Return [X, Y] of the center of cell containing provided text 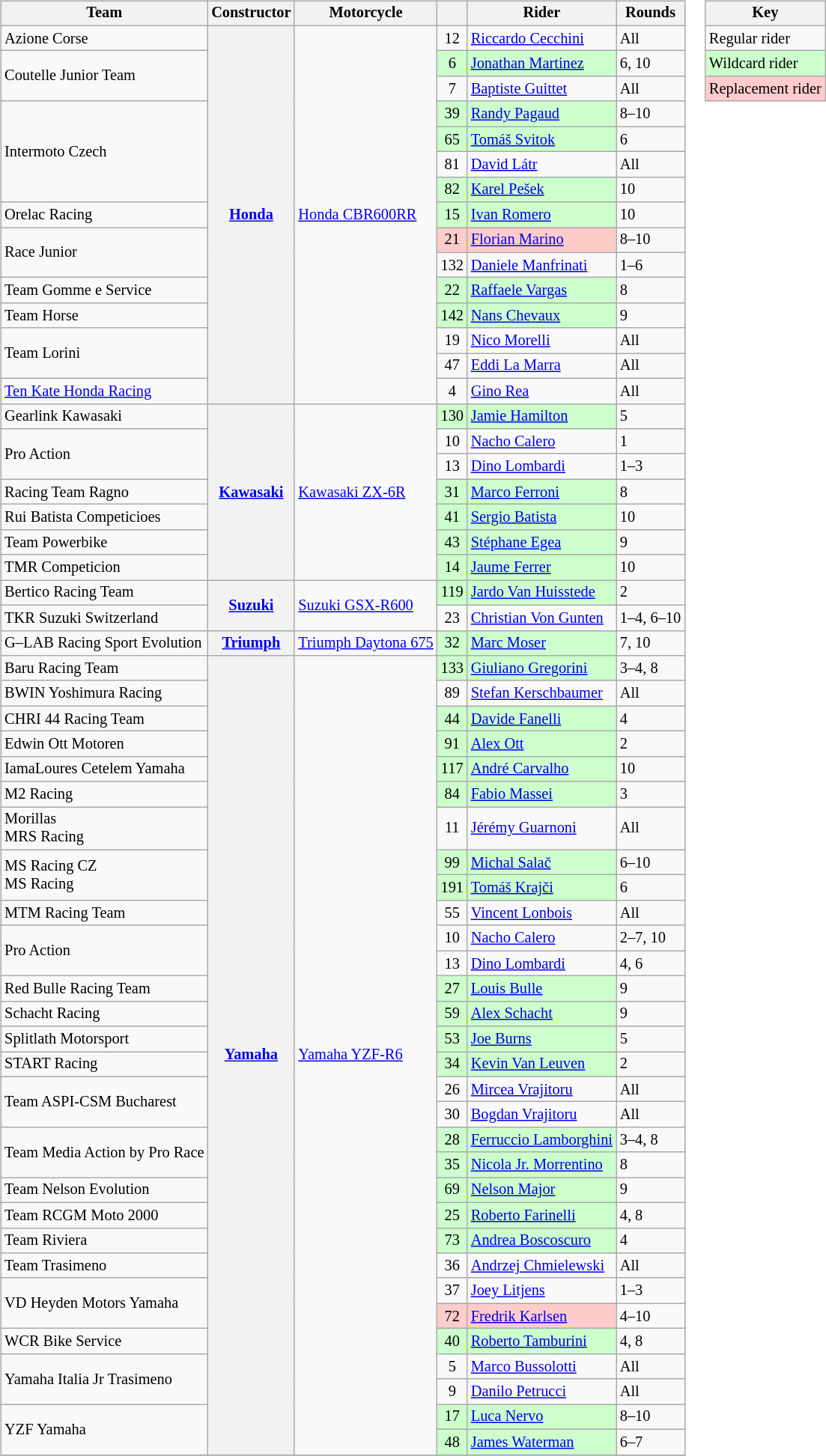
Ten Kate Honda Racing [104, 391]
Honda [251, 214]
VD Heyden Motors Yamaha [104, 1303]
Constructor [251, 13]
Marco Bussolotti [542, 1366]
14 [452, 567]
Mircea Vrajitoru [542, 1089]
G–LAB Racing Sport Evolution [104, 643]
Edwin Ott Motoren [104, 744]
Roberto Tamburini [542, 1341]
Joey Litjens [542, 1291]
Christian Von Gunten [542, 618]
27 [452, 989]
Key [765, 13]
Schacht Racing [104, 1014]
59 [452, 1014]
Riccardo Cecchini [542, 38]
Sergio Batista [542, 517]
James Waterman [542, 1442]
Nicola Jr. Morrentino [542, 1165]
Wildcard rider [765, 64]
Honda CBR600RR [365, 214]
Kawasaki ZX-6R [365, 492]
Alex Schacht [542, 1014]
Jonathan Martinez [542, 64]
25 [452, 1215]
6–10 [650, 862]
Danilo Petrucci [542, 1392]
Azione Corse [104, 38]
Luca Nervo [542, 1417]
3 [650, 794]
Eddi La Marra [542, 366]
Jaume Ferrer [542, 567]
119 [452, 593]
26 [452, 1089]
Team Gomme e Service [104, 290]
7, 10 [650, 643]
Tomáš Krajči [542, 888]
Davide Fanelli [542, 719]
START Racing [104, 1064]
133 [452, 668]
IamaLoures Cetelem Yamaha [104, 769]
MorillasMRS Racing [104, 829]
Marco Ferroni [542, 492]
TKR Suzuki Switzerland [104, 618]
MTM Racing Team [104, 913]
Vincent Lonbois [542, 913]
Team Nelson Evolution [104, 1190]
Stefan Kerschbaumer [542, 693]
Triumph Daytona 675 [365, 643]
Kevin Van Leuven [542, 1064]
Andrea Boscoscuro [542, 1240]
Ivan Romero [542, 215]
Racing Team Ragno [104, 492]
M2 Racing [104, 794]
David Látr [542, 165]
Regular rider [765, 38]
Jamie Hamilton [542, 416]
Florian Marino [542, 240]
130 [452, 416]
Nans Chevaux [542, 316]
6, 10 [650, 64]
22 [452, 290]
Gearlink Kawasaki [104, 416]
Team ASPI-CSM Bucharest [104, 1102]
35 [452, 1165]
Team Horse [104, 316]
Randy Pagaud [542, 114]
Joe Burns [542, 1039]
21 [452, 240]
73 [452, 1240]
Karel Pešek [542, 189]
Splitlath Motorsport [104, 1039]
Rider [542, 13]
Raffaele Vargas [542, 290]
69 [452, 1190]
132 [452, 265]
191 [452, 888]
Coutelle Junior Team [104, 76]
Baptiste Guittet [542, 89]
28 [452, 1140]
53 [452, 1039]
55 [452, 913]
Daniele Manfrinati [542, 265]
Team Media Action by Pro Race [104, 1153]
BWIN Yoshimura Racing [104, 693]
YZF Yamaha [104, 1430]
Suzuki GSX-R600 [365, 605]
Yamaha Italia Jr Trasimeno [104, 1379]
84 [452, 794]
40 [452, 1341]
Ferruccio Lamborghini [542, 1140]
Michal Salač [542, 862]
Team Trasimeno [104, 1266]
Giuliano Gregorini [542, 668]
Suzuki [251, 605]
31 [452, 492]
Bertico Racing Team [104, 593]
Team Riviera [104, 1240]
30 [452, 1115]
34 [452, 1064]
117 [452, 769]
Baru Racing Team [104, 668]
23 [452, 618]
Kawasaki [251, 492]
Team [104, 13]
Roberto Farinelli [542, 1215]
6–7 [650, 1442]
André Carvalho [542, 769]
4–10 [650, 1316]
Andrzej Chmielewski [542, 1266]
43 [452, 542]
37 [452, 1291]
1–6 [650, 265]
1–4, 6–10 [650, 618]
81 [452, 165]
Triumph [251, 643]
Jérémy Guarnoni [542, 829]
MS Racing CZMS Racing [104, 874]
1 [650, 442]
Intermoto Czech [104, 151]
Yamaha YZF-R6 [365, 1056]
Fabio Massei [542, 794]
Gino Rea [542, 391]
Replacement rider [765, 89]
Bogdan Vrajitoru [542, 1115]
Alex Ott [542, 744]
47 [452, 366]
Nico Morelli [542, 341]
82 [452, 189]
Rounds [650, 13]
91 [452, 744]
Team Lorini [104, 353]
15 [452, 215]
Fredrik Karlsen [542, 1316]
Red Bulle Racing Team [104, 989]
Louis Bulle [542, 989]
89 [452, 693]
99 [452, 862]
Team Powerbike [104, 542]
19 [452, 341]
Yamaha [251, 1056]
44 [452, 719]
Jardo Van Huisstede [542, 593]
32 [452, 643]
Stéphane Egea [542, 542]
Marc Moser [542, 643]
WCR Bike Service [104, 1341]
Rui Batista Competicioes [104, 517]
Tomáš Svitok [542, 139]
7 [452, 89]
TMR Competicion [104, 567]
Motorcycle [365, 13]
Team RCGM Moto 2000 [104, 1215]
CHRI 44 Racing Team [104, 719]
41 [452, 517]
12 [452, 38]
72 [452, 1316]
17 [452, 1417]
36 [452, 1266]
Race Junior [104, 253]
48 [452, 1442]
142 [452, 316]
2–7, 10 [650, 938]
39 [452, 114]
Orelac Racing [104, 215]
11 [452, 829]
Nelson Major [542, 1190]
4, 6 [650, 963]
65 [452, 139]
